Extract the [X, Y] coordinate from the center of the cell holding the provided text.  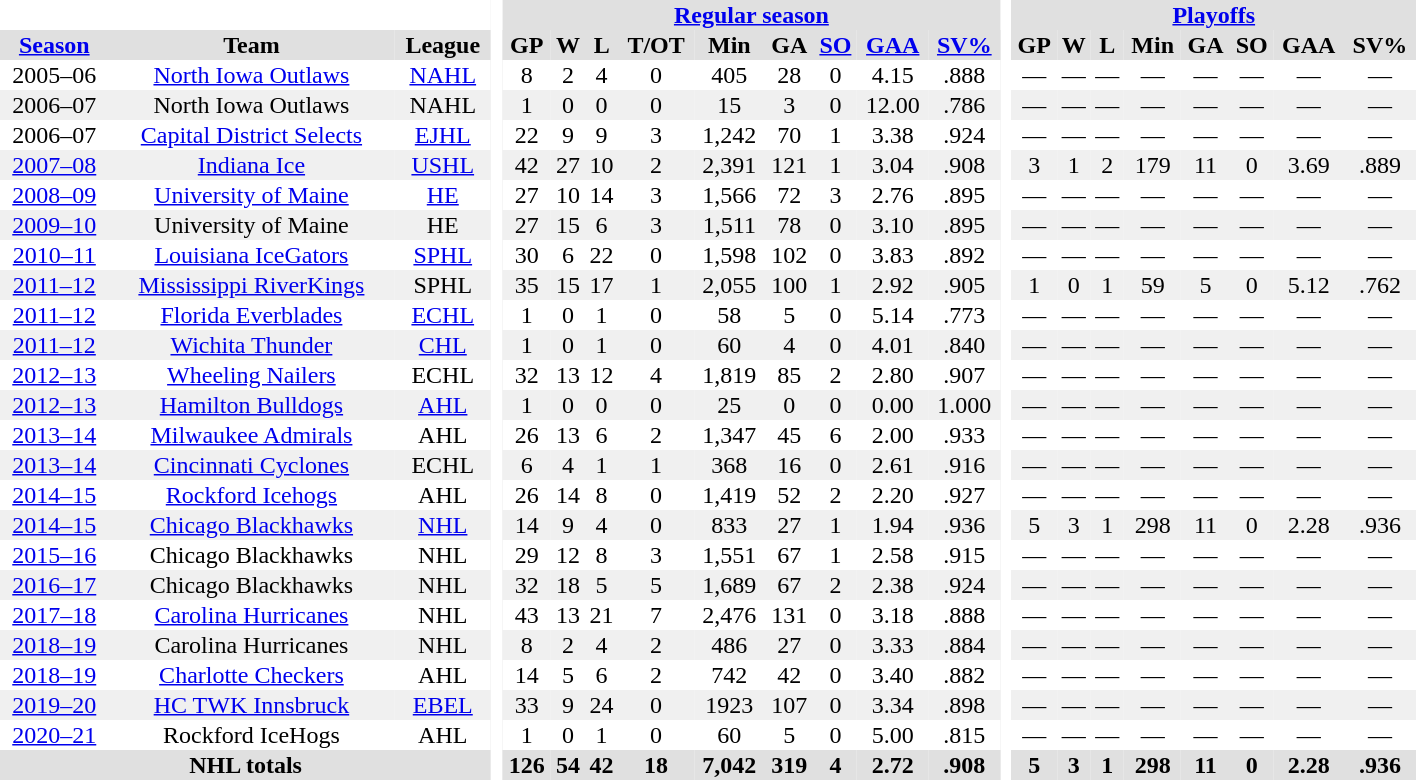
3.40 [892, 675]
.882 [964, 675]
3.10 [892, 225]
1.000 [964, 405]
2007–08 [54, 165]
2,476 [730, 615]
100 [790, 285]
45 [790, 435]
2.20 [892, 495]
Indiana Ice [252, 165]
.773 [964, 315]
833 [730, 525]
4.15 [892, 75]
28 [790, 75]
2010–11 [54, 255]
T/OT [656, 45]
2.58 [892, 555]
179 [1152, 165]
2.80 [892, 375]
70 [790, 135]
5.14 [892, 315]
Rockford IceHogs [252, 735]
24 [602, 705]
59 [1152, 285]
107 [790, 705]
Playoffs [1214, 15]
7,042 [730, 765]
Rockford Icehogs [252, 495]
Cincinnati Cyclones [252, 465]
.786 [964, 105]
2,055 [730, 285]
126 [526, 765]
League [442, 45]
2017–18 [54, 615]
2005–06 [54, 75]
EJHL [442, 135]
35 [526, 285]
.905 [964, 285]
.892 [964, 255]
USHL [442, 165]
CHL [442, 345]
.915 [964, 555]
5.00 [892, 735]
.815 [964, 735]
1,819 [730, 375]
NHL totals [246, 765]
33 [526, 705]
2.61 [892, 465]
Milwaukee Admirals [252, 435]
12.00 [892, 105]
2009–10 [54, 225]
1,242 [730, 135]
.884 [964, 645]
3.38 [892, 135]
Louisiana IceGators [252, 255]
Mississippi RiverKings [252, 285]
Charlotte Checkers [252, 675]
2,391 [730, 165]
4.01 [892, 345]
319 [790, 765]
Wheeling Nailers [252, 375]
16 [790, 465]
72 [790, 195]
405 [730, 75]
25 [730, 405]
3.33 [892, 645]
.898 [964, 705]
85 [790, 375]
1923 [730, 705]
30 [526, 255]
1.94 [892, 525]
.889 [1380, 165]
1,511 [730, 225]
54 [568, 765]
7 [656, 615]
17 [602, 285]
1,598 [730, 255]
1,419 [730, 495]
2.92 [892, 285]
0.00 [892, 405]
2.00 [892, 435]
Hamilton Bulldogs [252, 405]
2.38 [892, 585]
131 [790, 615]
EBEL [442, 705]
2016–17 [54, 585]
58 [730, 315]
2.72 [892, 765]
52 [790, 495]
2008–09 [54, 195]
1,347 [730, 435]
1,566 [730, 195]
HC TWK Innsbruck [252, 705]
43 [526, 615]
21 [602, 615]
.927 [964, 495]
Florida Everblades [252, 315]
.762 [1380, 285]
.916 [964, 465]
121 [790, 165]
2.76 [892, 195]
486 [730, 645]
368 [730, 465]
742 [730, 675]
Capital District Selects [252, 135]
3.34 [892, 705]
3.69 [1309, 165]
Regular season [751, 15]
102 [790, 255]
Team [252, 45]
Wichita Thunder [252, 345]
3.83 [892, 255]
29 [526, 555]
5.12 [1309, 285]
.907 [964, 375]
2015–16 [54, 555]
3.04 [892, 165]
78 [790, 225]
1,689 [730, 585]
3.18 [892, 615]
.840 [964, 345]
.933 [964, 435]
2020–21 [54, 735]
2019–20 [54, 705]
1,551 [730, 555]
Season [54, 45]
